Search for the cell housing the specified text and yield its [X, Y] center coordinate. 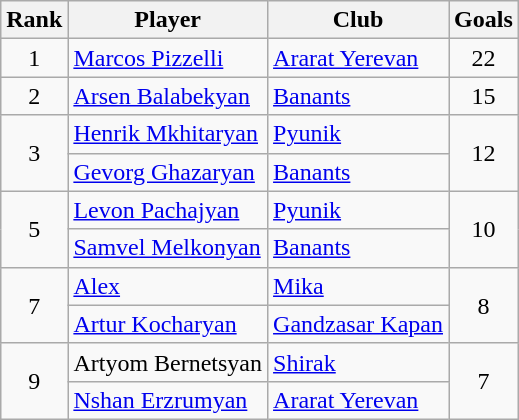
Goals [484, 20]
10 [484, 229]
2 [34, 96]
Arsen Balabekyan [168, 96]
Levon Pachajyan [168, 210]
Artyom Bernetsyan [168, 362]
Shirak [358, 362]
Rank [34, 20]
Alex [168, 286]
3 [34, 153]
1 [34, 58]
Samvel Melkonyan [168, 248]
9 [34, 381]
8 [484, 305]
Marcos Pizzelli [168, 58]
Nshan Erzrumyan [168, 400]
5 [34, 229]
12 [484, 153]
Gevorg Ghazaryan [168, 172]
15 [484, 96]
Club [358, 20]
Artur Kocharyan [168, 324]
Player [168, 20]
Gandzasar Kapan [358, 324]
Henrik Mkhitaryan [168, 134]
22 [484, 58]
Mika [358, 286]
